From the cell containing the given text, extract its center point as [X, Y] coordinate. 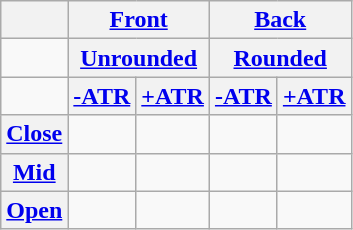
Unrounded [139, 58]
Close [34, 134]
Open [34, 210]
Back [280, 20]
Front [139, 20]
Mid [34, 172]
Rounded [280, 58]
